Return [X, Y] of the center of cell containing provided text 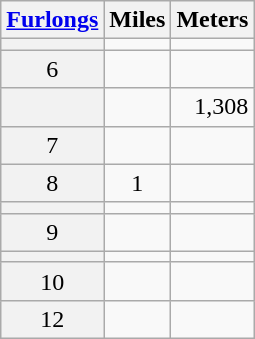
Meters [212, 20]
1 [138, 183]
1,308 [212, 107]
Miles [138, 20]
8 [52, 183]
6 [52, 69]
7 [52, 145]
9 [52, 232]
12 [52, 319]
10 [52, 281]
Furlongs [52, 20]
